Search for the cell housing the specified text and yield its [x, y] center coordinate. 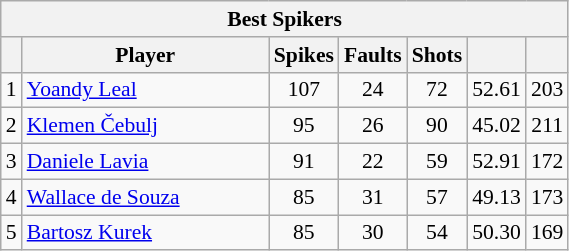
31 [373, 197]
4 [12, 197]
203 [548, 90]
72 [438, 90]
30 [373, 233]
91 [304, 162]
24 [373, 90]
49.13 [496, 197]
1 [12, 90]
107 [304, 90]
26 [373, 126]
45.02 [496, 126]
95 [304, 126]
Klemen Čebulj [146, 126]
50.30 [496, 233]
57 [438, 197]
54 [438, 233]
Daniele Lavia [146, 162]
3 [12, 162]
52.91 [496, 162]
Wallace de Souza [146, 197]
169 [548, 233]
Bartosz Kurek [146, 233]
Best Spikers [285, 19]
90 [438, 126]
172 [548, 162]
Shots [438, 55]
Spikes [304, 55]
173 [548, 197]
211 [548, 126]
52.61 [496, 90]
Player [146, 55]
5 [12, 233]
2 [12, 126]
22 [373, 162]
Yoandy Leal [146, 90]
Faults [373, 55]
59 [438, 162]
